Determine the (x, y) coordinate at the center of the cell enclosing the given text.  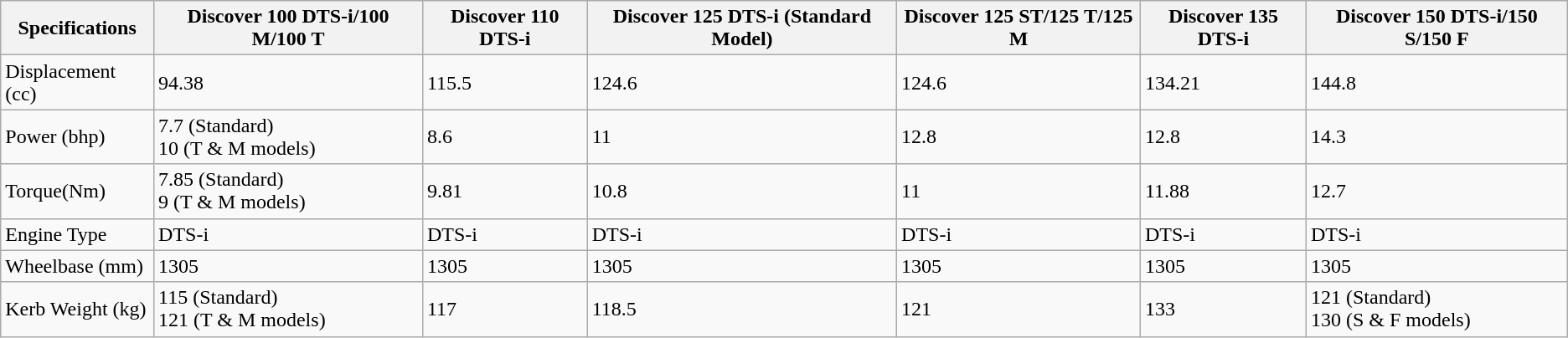
118.5 (742, 310)
Discover 100 DTS-i/100 M/100 T (288, 28)
7.7 (Standard) 10 (T & M models) (288, 137)
117 (504, 310)
Discover 135 DTS-i (1223, 28)
121 (1019, 310)
Discover 125 DTS-i (Standard Model) (742, 28)
Power (bhp) (77, 137)
12.7 (1436, 191)
Engine Type (77, 234)
8.6 (504, 137)
Kerb Weight (kg) (77, 310)
133 (1223, 310)
115.5 (504, 82)
121 (Standard) 130 (S & F models) (1436, 310)
9.81 (504, 191)
7.85 (Standard) 9 (T & M models) (288, 191)
Displacement (cc) (77, 82)
115 (Standard) 121 (T & M models) (288, 310)
11.88 (1223, 191)
Wheelbase (mm) (77, 266)
10.8 (742, 191)
144.8 (1436, 82)
Specifications (77, 28)
Torque(Nm) (77, 191)
14.3 (1436, 137)
Discover 150 DTS-i/150 S/150 F (1436, 28)
Discover 125 ST/125 T/125 M (1019, 28)
134.21 (1223, 82)
94.38 (288, 82)
Discover 110 DTS-i (504, 28)
